Provide the [x, y] coordinate of the cell's center where the given text is located.  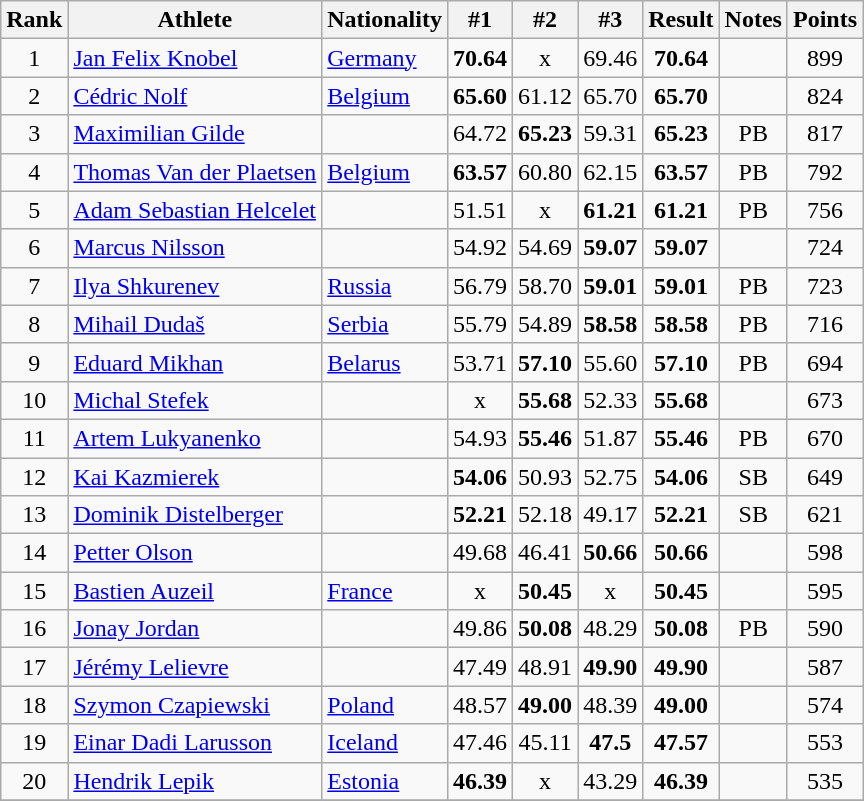
20 [34, 781]
587 [824, 667]
Bastien Auzeil [195, 591]
59.31 [610, 134]
Points [824, 20]
49.17 [610, 515]
817 [824, 134]
621 [824, 515]
54.69 [546, 248]
673 [824, 400]
51.87 [610, 438]
Estonia [385, 781]
65.60 [480, 96]
Dominik Distelberger [195, 515]
15 [34, 591]
Nationality [385, 20]
Jérémy Lelievre [195, 667]
46.41 [546, 553]
Maximilian Gilde [195, 134]
56.79 [480, 286]
Iceland [385, 743]
574 [824, 705]
716 [824, 324]
Belarus [385, 362]
4 [34, 172]
Einar Dadi Larusson [195, 743]
Russia [385, 286]
Result [681, 20]
Cédric Nolf [195, 96]
Michal Stefek [195, 400]
Hendrik Lepik [195, 781]
55.60 [610, 362]
670 [824, 438]
43.29 [610, 781]
48.39 [610, 705]
48.29 [610, 629]
535 [824, 781]
69.46 [610, 58]
18 [34, 705]
Jonay Jordan [195, 629]
49.86 [480, 629]
12 [34, 477]
17 [34, 667]
10 [34, 400]
Germany [385, 58]
Petter Olson [195, 553]
54.89 [546, 324]
724 [824, 248]
52.18 [546, 515]
Szymon Czapiewski [195, 705]
Eduard Mikhan [195, 362]
France [385, 591]
8 [34, 324]
Poland [385, 705]
6 [34, 248]
54.93 [480, 438]
Athlete [195, 20]
Jan Felix Knobel [195, 58]
49.68 [480, 553]
7 [34, 286]
1 [34, 58]
#2 [546, 20]
60.80 [546, 172]
Thomas Van der Plaetsen [195, 172]
#1 [480, 20]
47.57 [681, 743]
Kai Kazmierek [195, 477]
52.33 [610, 400]
51.51 [480, 210]
553 [824, 743]
14 [34, 553]
48.91 [546, 667]
Artem Lukyanenko [195, 438]
#3 [610, 20]
45.11 [546, 743]
64.72 [480, 134]
Adam Sebastian Helcelet [195, 210]
649 [824, 477]
58.70 [546, 286]
48.57 [480, 705]
5 [34, 210]
9 [34, 362]
595 [824, 591]
590 [824, 629]
792 [824, 172]
694 [824, 362]
55.79 [480, 324]
47.5 [610, 743]
899 [824, 58]
53.71 [480, 362]
3 [34, 134]
47.49 [480, 667]
61.12 [546, 96]
Serbia [385, 324]
Mihail Dudaš [195, 324]
19 [34, 743]
824 [824, 96]
Rank [34, 20]
Ilya Shkurenev [195, 286]
723 [824, 286]
50.93 [546, 477]
54.92 [480, 248]
756 [824, 210]
598 [824, 553]
2 [34, 96]
52.75 [610, 477]
Marcus Nilsson [195, 248]
62.15 [610, 172]
Notes [753, 20]
16 [34, 629]
13 [34, 515]
47.46 [480, 743]
11 [34, 438]
